Capture the cell that displays the provided text and extract its [X, Y] central coordinate. 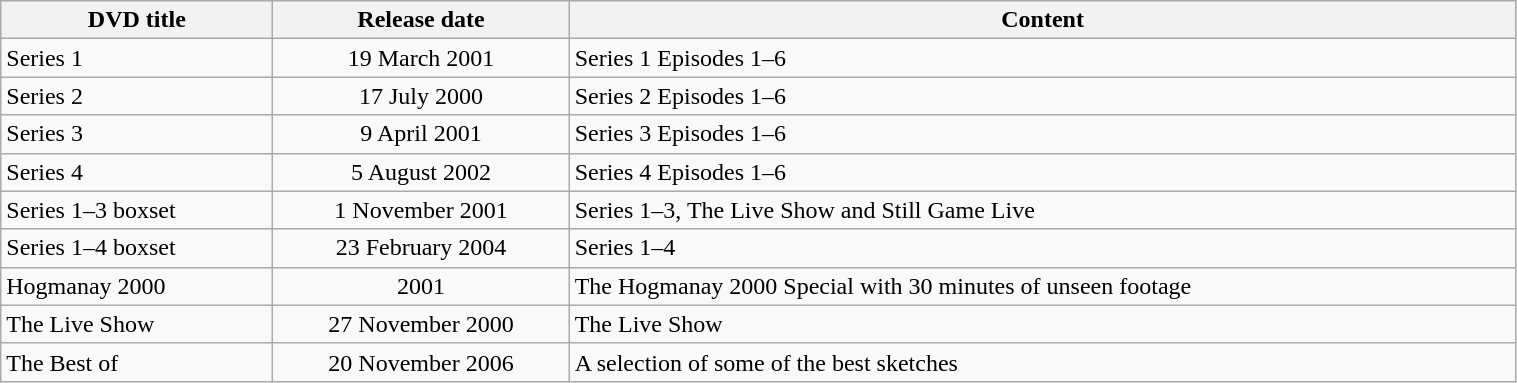
Series 4 Episodes 1–6 [1042, 172]
1 November 2001 [421, 210]
DVD title [137, 20]
Series 4 [137, 172]
19 March 2001 [421, 58]
Series 1 [137, 58]
27 November 2000 [421, 324]
20 November 2006 [421, 362]
2001 [421, 286]
Series 2 [137, 96]
5 August 2002 [421, 172]
Hogmanay 2000 [137, 286]
A selection of some of the best sketches [1042, 362]
Series 1 Episodes 1–6 [1042, 58]
23 February 2004 [421, 248]
Series 3 [137, 134]
Series 2 Episodes 1–6 [1042, 96]
Release date [421, 20]
The Best of [137, 362]
Series 3 Episodes 1–6 [1042, 134]
Content [1042, 20]
The Hogmanay 2000 Special with 30 minutes of unseen footage [1042, 286]
9 April 2001 [421, 134]
Series 1–4 boxset [137, 248]
Series 1–4 [1042, 248]
Series 1–3 boxset [137, 210]
Series 1–3, The Live Show and Still Game Live [1042, 210]
17 July 2000 [421, 96]
